For the text-containing cell, return its midpoint in [x, y] coordinate format. 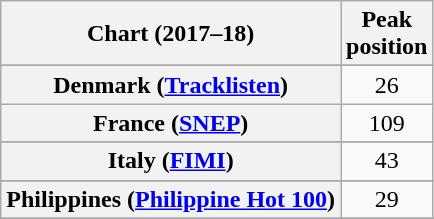
Chart (2017–18) [171, 34]
109 [387, 123]
Denmark (Tracklisten) [171, 85]
France (SNEP) [171, 123]
43 [387, 161]
Peakposition [387, 34]
Italy (FIMI) [171, 161]
26 [387, 85]
Philippines (Philippine Hot 100) [171, 199]
29 [387, 199]
